Pinpoint the cell where the given text exists, returning its (x, y) midpoint coordinate. 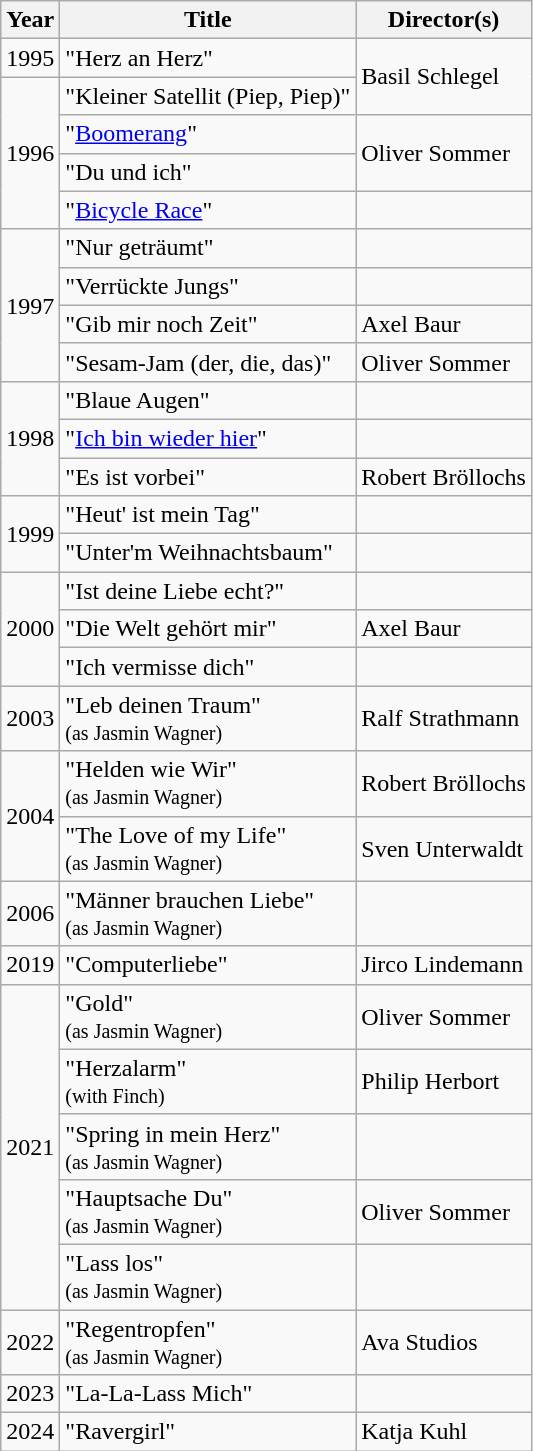
"Kleiner Satellit (Piep, Piep)" (208, 96)
"Herzalarm"(with Finch) (208, 1082)
"Boomerang" (208, 134)
1999 (30, 534)
"The Love of my Life"(as Jasmin Wagner) (208, 848)
"Spring in mein Herz"(as Jasmin Wagner) (208, 1146)
2021 (30, 1146)
Basil Schlegel (444, 77)
Year (30, 20)
"Es ist vorbei" (208, 477)
Philip Herbort (444, 1082)
"Blaue Augen" (208, 400)
"Ich bin wieder hier" (208, 438)
"Die Welt gehört mir" (208, 629)
"Männer brauchen Liebe"(as Jasmin Wagner) (208, 914)
2003 (30, 718)
Sven Unterwaldt (444, 848)
2023 (30, 1394)
Ralf Strathmann (444, 718)
Jirco Lindemann (444, 965)
1996 (30, 153)
"Computerliebe" (208, 965)
"Sesam-Jam (der, die, das)" (208, 362)
Title (208, 20)
"Heut' ist mein Tag" (208, 515)
"Lass los"(as Jasmin Wagner) (208, 1276)
2000 (30, 629)
"Herz an Herz" (208, 58)
"Hauptsache Du"(as Jasmin Wagner) (208, 1212)
"Unter'm Weihnachtsbaum" (208, 553)
Director(s) (444, 20)
"Verrückte Jungs" (208, 286)
"Ravergirl" (208, 1432)
2006 (30, 914)
"Leb deinen Traum"(as Jasmin Wagner) (208, 718)
"Bicycle Race" (208, 210)
2022 (30, 1342)
"Ist deine Liebe echt?" (208, 591)
1998 (30, 438)
"Ich vermisse dich" (208, 667)
Ava Studios (444, 1342)
Katja Kuhl (444, 1432)
"Gib mir noch Zeit" (208, 324)
1995 (30, 58)
1997 (30, 305)
"La-La-Lass Mich" (208, 1394)
2004 (30, 816)
"Regentropfen"(as Jasmin Wagner) (208, 1342)
"Helden wie Wir"(as Jasmin Wagner) (208, 784)
"Nur geträumt" (208, 248)
2024 (30, 1432)
"Gold"(as Jasmin Wagner) (208, 1016)
"Du und ich" (208, 172)
2019 (30, 965)
